Return [x, y] of the center of cell containing provided text 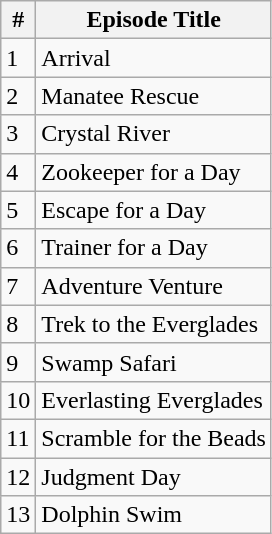
2 [18, 96]
Episode Title [154, 20]
6 [18, 248]
11 [18, 438]
Trek to the Everglades [154, 324]
3 [18, 134]
Escape for a Day [154, 210]
4 [18, 172]
9 [18, 362]
Crystal River [154, 134]
Manatee Rescue [154, 96]
7 [18, 286]
5 [18, 210]
1 [18, 58]
13 [18, 515]
10 [18, 400]
Trainer for a Day [154, 248]
Swamp Safari [154, 362]
Dolphin Swim [154, 515]
Zookeeper for a Day [154, 172]
12 [18, 477]
Scramble for the Beads [154, 438]
Everlasting Everglades [154, 400]
# [18, 20]
Judgment Day [154, 477]
Adventure Venture [154, 286]
8 [18, 324]
Arrival [154, 58]
